Extract the [x, y] coordinate from the center of the cell holding the provided text.  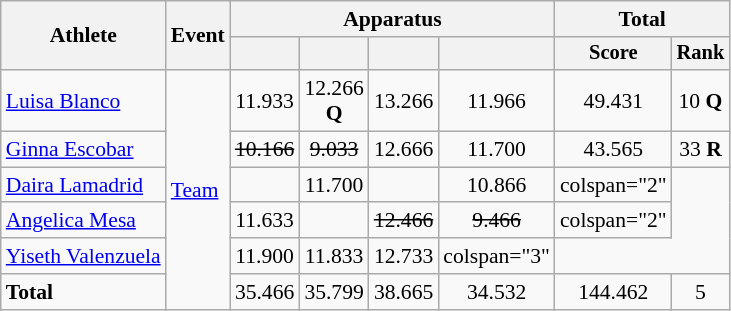
Angelica Mesa [84, 221]
35.799 [334, 292]
11.966 [496, 100]
Apparatus [392, 19]
12.733 [404, 256]
Athlete [84, 36]
12.266Q [334, 100]
38.665 [404, 292]
12.466 [404, 221]
colspan="3" [496, 256]
10.866 [496, 185]
11.933 [264, 100]
Score [614, 54]
Rank [701, 54]
11.633 [264, 221]
9.466 [496, 221]
10.166 [264, 150]
Yiseth Valenzuela [84, 256]
13.266 [404, 100]
Luisa Blanco [84, 100]
33 R [701, 150]
35.466 [264, 292]
144.462 [614, 292]
11.900 [264, 256]
5 [701, 292]
12.666 [404, 150]
Ginna Escobar [84, 150]
49.431 [614, 100]
9.033 [334, 150]
Team [198, 190]
Event [198, 36]
Daira Lamadrid [84, 185]
34.532 [496, 292]
11.833 [334, 256]
10 Q [701, 100]
43.565 [614, 150]
